Capture the cell that displays the provided text and extract its (X, Y) central coordinate. 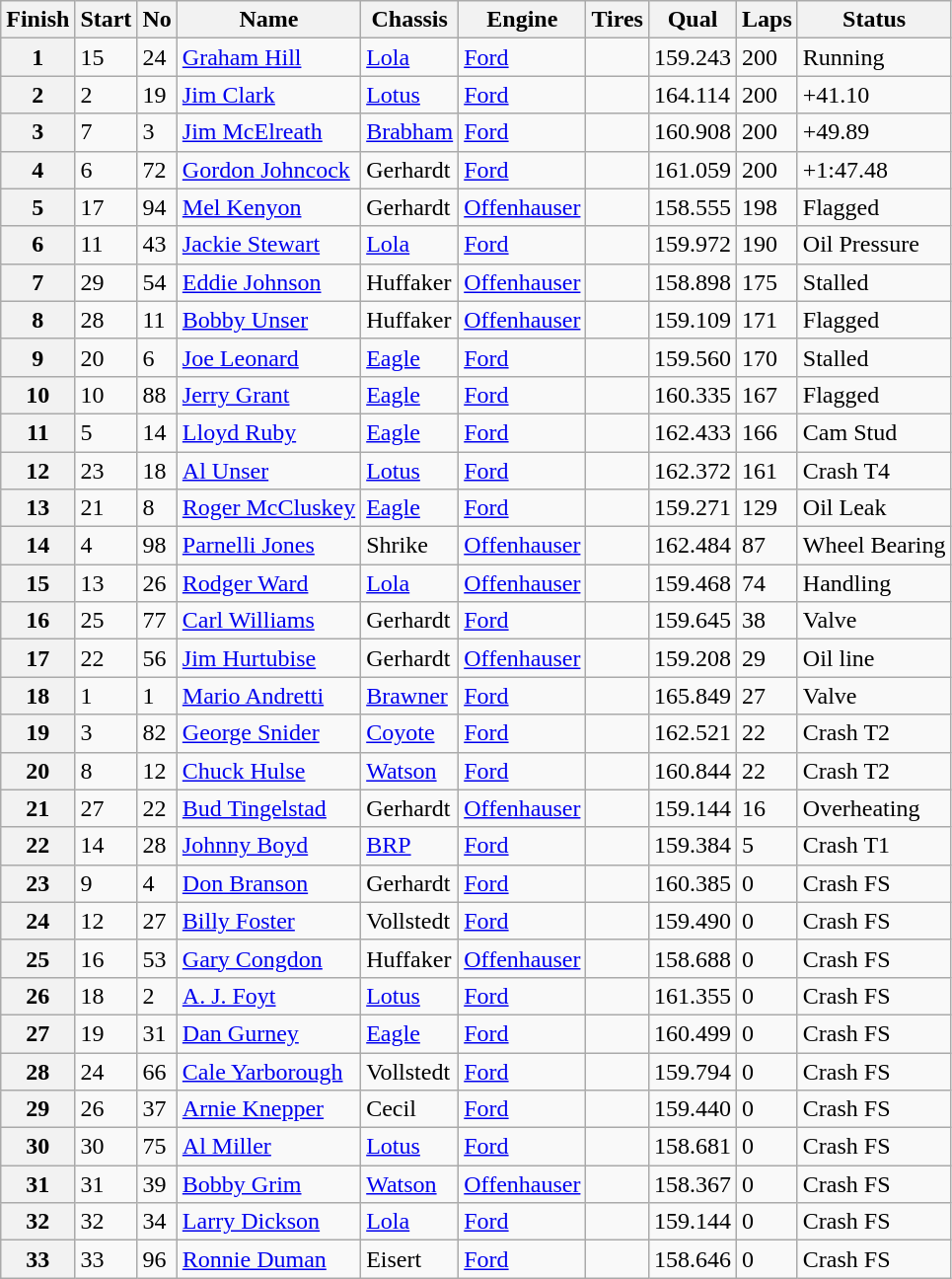
159.490 (693, 921)
166 (768, 432)
Cam Stud (874, 432)
Handling (874, 583)
170 (768, 357)
Parnelli Jones (268, 546)
38 (768, 621)
72 (157, 170)
+1:47.48 (874, 170)
96 (157, 1259)
Start (107, 20)
Al Unser (268, 471)
A. J. Foyt (268, 996)
162.484 (693, 546)
Finish (37, 20)
167 (768, 395)
Chassis (410, 20)
Arnie Knepper (268, 1109)
Billy Foster (268, 921)
165.849 (693, 696)
82 (157, 733)
159.794 (693, 1071)
159.109 (693, 320)
164.114 (693, 95)
158.898 (693, 282)
Gary Congdon (268, 958)
Bud Tingelstad (268, 808)
Al Miller (268, 1147)
53 (157, 958)
Jim Hurtubise (268, 658)
158.688 (693, 958)
Roger McCluskey (268, 508)
Status (874, 20)
Eisert (410, 1259)
160.908 (693, 132)
Jerry Grant (268, 395)
Cale Yarborough (268, 1071)
+41.10 (874, 95)
Oil Leak (874, 508)
Gordon Johncock (268, 170)
198 (768, 207)
Rodger Ward (268, 583)
158.646 (693, 1259)
159.560 (693, 357)
159.468 (693, 583)
39 (157, 1184)
56 (157, 658)
Overheating (874, 808)
43 (157, 245)
Brawner (410, 696)
Jim Clark (268, 95)
161 (768, 471)
Qual (693, 20)
88 (157, 395)
Jim McElreath (268, 132)
Crash T1 (874, 846)
Oil line (874, 658)
162.372 (693, 471)
160.844 (693, 771)
Laps (768, 20)
Brabham (410, 132)
Wheel Bearing (874, 546)
175 (768, 282)
161.355 (693, 996)
34 (157, 1222)
Shrike (410, 546)
160.499 (693, 1033)
Dan Gurney (268, 1033)
77 (157, 621)
No (157, 20)
159.384 (693, 846)
Jackie Stewart (268, 245)
75 (157, 1147)
George Snider (268, 733)
171 (768, 320)
Joe Leonard (268, 357)
Don Branson (268, 883)
Bobby Grim (268, 1184)
Oil Pressure (874, 245)
BRP (410, 846)
Johnny Boyd (268, 846)
54 (157, 282)
Carl Williams (268, 621)
Larry Dickson (268, 1222)
160.335 (693, 395)
Running (874, 57)
87 (768, 546)
162.433 (693, 432)
Lloyd Ruby (268, 432)
98 (157, 546)
159.645 (693, 621)
Eddie Johnson (268, 282)
160.385 (693, 883)
158.681 (693, 1147)
159.271 (693, 508)
66 (157, 1071)
+49.89 (874, 132)
158.367 (693, 1184)
Name (268, 20)
37 (157, 1109)
Ronnie Duman (268, 1259)
190 (768, 245)
Mario Andretti (268, 696)
Mel Kenyon (268, 207)
Chuck Hulse (268, 771)
159.208 (693, 658)
94 (157, 207)
Crash T4 (874, 471)
159.440 (693, 1109)
129 (768, 508)
Coyote (410, 733)
Tires (618, 20)
74 (768, 583)
158.555 (693, 207)
162.521 (693, 733)
Cecil (410, 1109)
159.972 (693, 245)
Bobby Unser (268, 320)
159.243 (693, 57)
Engine (523, 20)
Graham Hill (268, 57)
161.059 (693, 170)
